Extract the (X, Y) coordinate from the center of the cell holding the provided text.  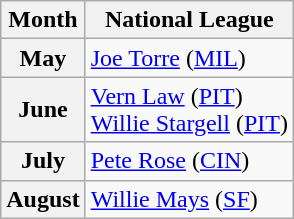
Willie Mays (SF) (189, 199)
Pete Rose (CIN) (189, 161)
Joe Torre (MIL) (189, 58)
Month (43, 20)
May (43, 58)
August (43, 199)
June (43, 110)
July (43, 161)
National League (189, 20)
Vern Law (PIT)Willie Stargell (PIT) (189, 110)
